Locate the cell with the specified text and output its [X, Y] center coordinate. 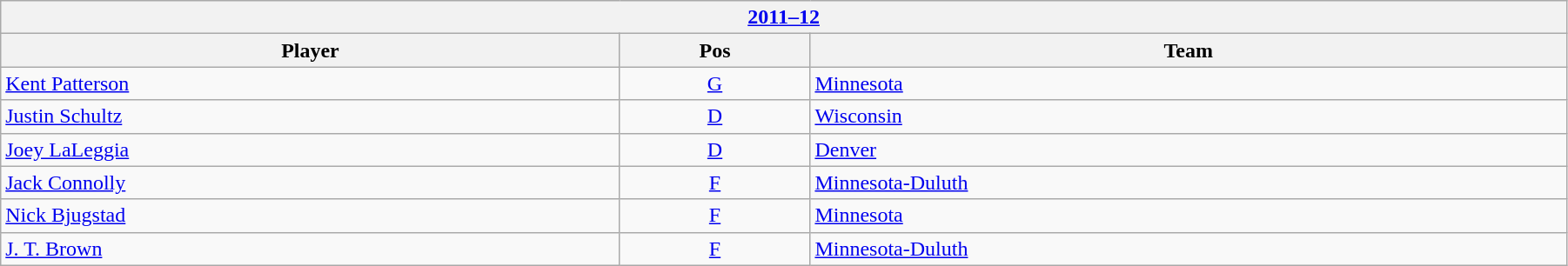
Player [310, 50]
Pos [715, 50]
Team [1189, 50]
Denver [1189, 150]
Kent Patterson [310, 83]
2011–12 [784, 17]
Nick Bjugstad [310, 216]
J. T. Brown [310, 249]
Justin Schultz [310, 116]
Wisconsin [1189, 116]
Joey LaLeggia [310, 150]
Jack Connolly [310, 183]
G [715, 83]
